Scan for the cell matching the given text and deliver its [X, Y] coordinate at center. 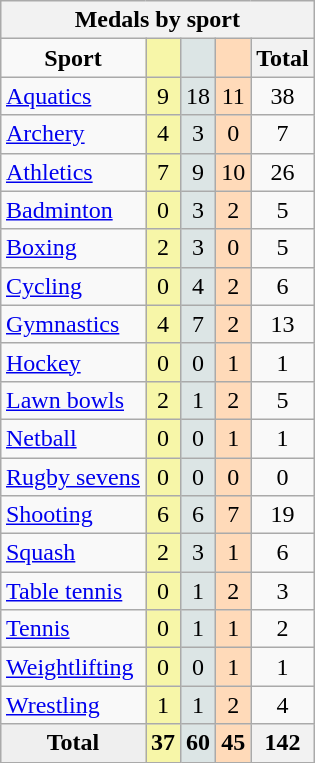
Weightlifting [72, 667]
Sport [72, 58]
45 [234, 743]
Archery [72, 134]
Hockey [72, 362]
Boxing [72, 248]
Athletics [72, 172]
Squash [72, 553]
Rugby sevens [72, 477]
18 [198, 96]
Wrestling [72, 705]
142 [283, 743]
13 [283, 324]
Tennis [72, 629]
Gymnastics [72, 324]
10 [234, 172]
60 [198, 743]
Badminton [72, 210]
Netball [72, 438]
Table tennis [72, 591]
Medals by sport [157, 20]
Cycling [72, 286]
Lawn bowls [72, 400]
19 [283, 515]
11 [234, 96]
38 [283, 96]
26 [283, 172]
Aquatics [72, 96]
37 [164, 743]
Shooting [72, 515]
